Find where the given text appears and provide that cell's center as [x, y] coordinate. 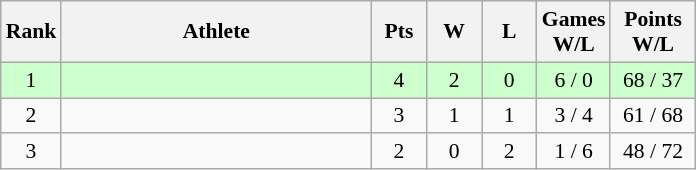
L [510, 32]
4 [398, 80]
1 / 6 [574, 152]
PointsW/L [652, 32]
48 / 72 [652, 152]
Athlete [216, 32]
Pts [398, 32]
6 / 0 [574, 80]
GamesW/L [574, 32]
68 / 37 [652, 80]
Rank [32, 32]
W [454, 32]
61 / 68 [652, 116]
3 / 4 [574, 116]
